Search for the cell housing the specified text and yield its [x, y] center coordinate. 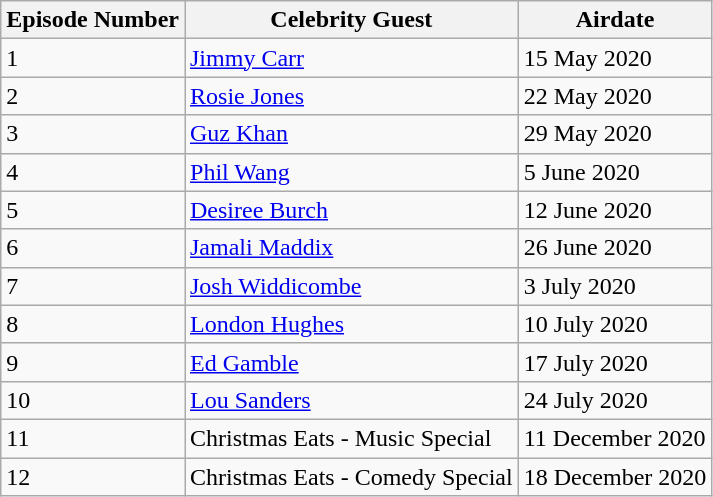
Desiree Burch [351, 210]
12 [93, 477]
Rosie Jones [351, 96]
24 July 2020 [615, 400]
Christmas Eats - Comedy Special [351, 477]
2 [93, 96]
8 [93, 324]
9 [93, 362]
11 December 2020 [615, 438]
12 June 2020 [615, 210]
10 July 2020 [615, 324]
15 May 2020 [615, 58]
5 [93, 210]
18 December 2020 [615, 477]
1 [93, 58]
29 May 2020 [615, 134]
7 [93, 286]
3 [93, 134]
Episode Number [93, 20]
Jamali Maddix [351, 248]
17 July 2020 [615, 362]
6 [93, 248]
Phil Wang [351, 172]
4 [93, 172]
Lou Sanders [351, 400]
26 June 2020 [615, 248]
3 July 2020 [615, 286]
Celebrity Guest [351, 20]
22 May 2020 [615, 96]
Guz Khan [351, 134]
Josh Widdicombe [351, 286]
10 [93, 400]
11 [93, 438]
Jimmy Carr [351, 58]
Christmas Eats - Music Special [351, 438]
Ed Gamble [351, 362]
Airdate [615, 20]
London Hughes [351, 324]
5 June 2020 [615, 172]
